Find where the given text appears and provide that cell's center as (x, y) coordinate. 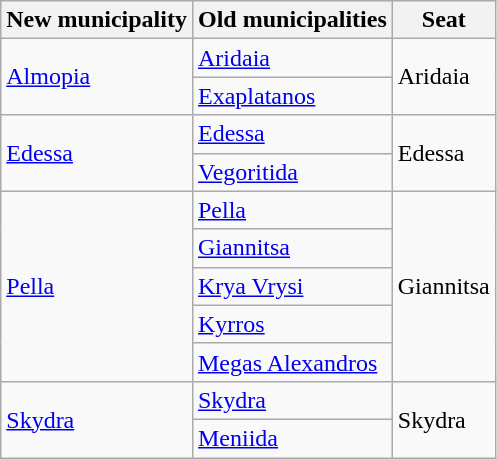
New municipality (97, 20)
Seat (444, 20)
Meniida (292, 438)
Old municipalities (292, 20)
Krya Vrysi (292, 286)
Megas Alexandros (292, 362)
Exaplatanos (292, 96)
Almopia (97, 77)
Vegoritida (292, 172)
Kyrros (292, 324)
